Pinpoint the cell where the given text exists, returning its (x, y) midpoint coordinate. 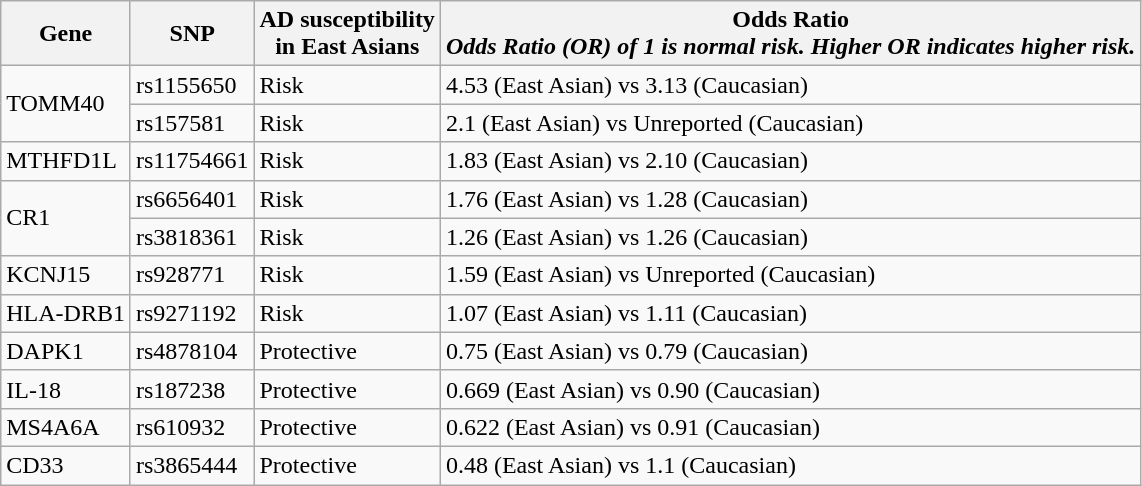
1.26 (East Asian) vs 1.26 (Caucasian) (790, 237)
HLA-DRB1 (66, 313)
0.622 (East Asian) vs 0.91 (Caucasian) (790, 427)
CD33 (66, 465)
1.76 (East Asian) vs 1.28 (Caucasian) (790, 199)
0.48 (East Asian) vs 1.1 (Caucasian) (790, 465)
rs928771 (192, 275)
MTHFD1L (66, 161)
rs4878104 (192, 351)
rs3818361 (192, 237)
4.53 (East Asian) vs 3.13 (Caucasian) (790, 85)
rs187238 (192, 389)
0.75 (East Asian) vs 0.79 (Caucasian) (790, 351)
SNP (192, 34)
rs9271192 (192, 313)
Odds RatioOdds Ratio (OR) of 1 is normal risk. Higher OR indicates higher risk. (790, 34)
AD susceptibilityin East Asians (347, 34)
1.83 (East Asian) vs 2.10 (Caucasian) (790, 161)
MS4A6A (66, 427)
0.669 (East Asian) vs 0.90 (Caucasian) (790, 389)
2.1 (East Asian) vs Unreported (Caucasian) (790, 123)
1.59 (East Asian) vs Unreported (Caucasian) (790, 275)
KCNJ15 (66, 275)
rs610932 (192, 427)
IL-18 (66, 389)
rs3865444 (192, 465)
CR1 (66, 218)
rs11754661 (192, 161)
rs6656401 (192, 199)
rs157581 (192, 123)
TOMM40 (66, 104)
rs1155650 (192, 85)
DAPK1 (66, 351)
Gene (66, 34)
1.07 (East Asian) vs 1.11 (Caucasian) (790, 313)
